Return the (X, Y) coordinate for the center point of the cell that contains the specified text.  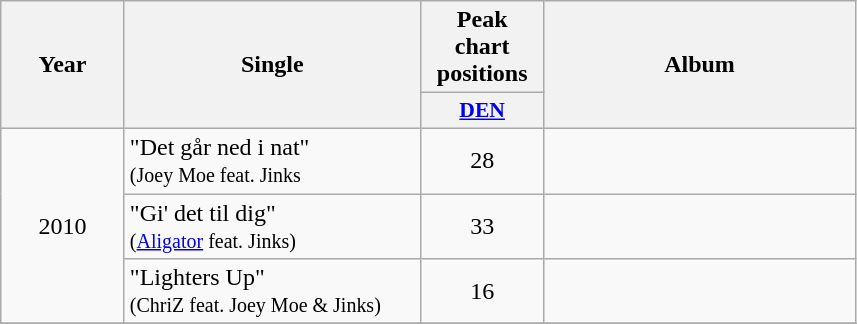
"Det går ned i nat" (Joey Moe feat. Jinks (272, 160)
Year (63, 65)
28 (482, 160)
33 (482, 226)
Single (272, 65)
"Gi' det til dig" (Aligator feat. Jinks) (272, 226)
16 (482, 292)
Peak chart positions (482, 47)
2010 (63, 226)
"Lighters Up" (ChriZ feat. Joey Moe & Jinks) (272, 292)
DEN (482, 111)
Album (700, 65)
